Return the [X, Y] coordinate for the center point of the cell that contains the specified text.  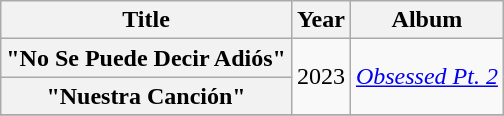
Year [320, 20]
Title [146, 20]
Obsessed Pt. 2 [426, 77]
"No Se Puede Decir Adiós" [146, 58]
Album [426, 20]
2023 [320, 77]
"Nuestra Canción" [146, 96]
